From the cell containing the given text, extract its center point as [X, Y] coordinate. 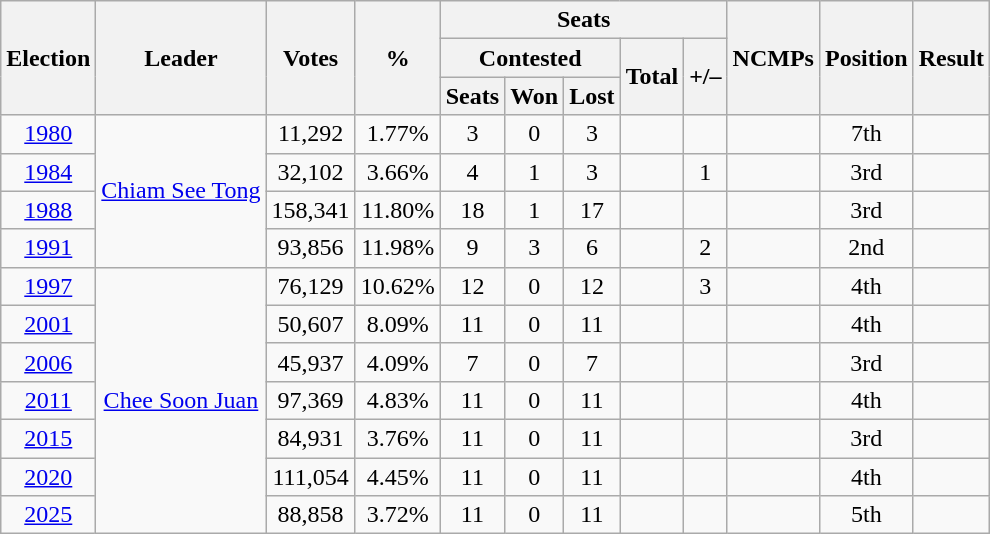
2001 [48, 324]
3.72% [398, 515]
Won [534, 96]
97,369 [310, 400]
2015 [48, 438]
17 [592, 210]
1984 [48, 172]
6 [592, 248]
+/– [706, 77]
7th [866, 134]
1988 [48, 210]
10.62% [398, 286]
2025 [48, 515]
11.80% [398, 210]
% [398, 58]
1980 [48, 134]
2011 [48, 400]
2 [706, 248]
5th [866, 515]
45,937 [310, 362]
Chee Soon Juan [181, 400]
8.09% [398, 324]
93,856 [310, 248]
158,341 [310, 210]
2nd [866, 248]
NCMPs [773, 58]
Result [951, 58]
1.77% [398, 134]
3.66% [398, 172]
11.98% [398, 248]
4.09% [398, 362]
111,054 [310, 477]
32,102 [310, 172]
Contested [530, 58]
Leader [181, 58]
76,129 [310, 286]
Election [48, 58]
18 [472, 210]
2020 [48, 477]
84,931 [310, 438]
Lost [592, 96]
2006 [48, 362]
11,292 [310, 134]
88,858 [310, 515]
1991 [48, 248]
9 [472, 248]
Total [652, 77]
4.83% [398, 400]
Chiam See Tong [181, 191]
Position [866, 58]
3.76% [398, 438]
1997 [48, 286]
50,607 [310, 324]
4 [472, 172]
4.45% [398, 477]
Votes [310, 58]
